Determine the [x, y] coordinate at the center of the cell enclosing the given text.  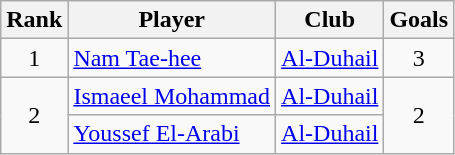
3 [419, 58]
Player [172, 20]
Club [330, 20]
Goals [419, 20]
Rank [34, 20]
Nam Tae-hee [172, 58]
1 [34, 58]
Youssef El-Arabi [172, 134]
Ismaeel Mohammad [172, 96]
